Return (X, Y) of the center of cell containing provided text 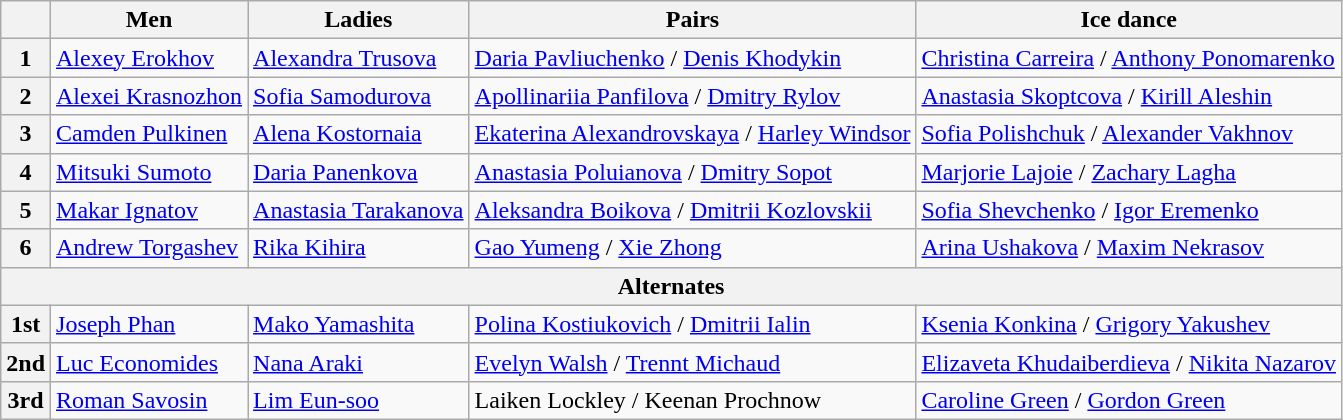
Joseph Phan (150, 324)
Anastasia Skoptcova / Kirill Aleshin (1129, 96)
2nd (26, 362)
Ice dance (1129, 20)
3 (26, 134)
Marjorie Lajoie / Zachary Lagha (1129, 172)
Mitsuki Sumoto (150, 172)
Evelyn Walsh / Trennt Michaud (692, 362)
1 (26, 58)
Men (150, 20)
Anastasia Poluianova / Dmitry Sopot (692, 172)
Elizaveta Khudaiberdieva / Nikita Nazarov (1129, 362)
Ksenia Konkina / Grigory Yakushev (1129, 324)
Sofia Samodurova (359, 96)
Camden Pulkinen (150, 134)
Roman Savosin (150, 400)
Laiken Lockley / Keenan Prochnow (692, 400)
Arina Ushakova / Maxim Nekrasov (1129, 248)
Mako Yamashita (359, 324)
4 (26, 172)
Aleksandra Boikova / Dmitrii Kozlovskii (692, 210)
Anastasia Tarakanova (359, 210)
Alena Kostornaia (359, 134)
Sofia Shevchenko / Igor Eremenko (1129, 210)
Ekaterina Alexandrovskaya / Harley Windsor (692, 134)
Daria Panenkova (359, 172)
3rd (26, 400)
Alternates (672, 286)
Sofia Polishchuk / Alexander Vakhnov (1129, 134)
Caroline Green / Gordon Green (1129, 400)
Alexey Erokhov (150, 58)
Gao Yumeng / Xie Zhong (692, 248)
Christina Carreira / Anthony Ponomarenko (1129, 58)
6 (26, 248)
Makar Ignatov (150, 210)
5 (26, 210)
Alexandra Trusova (359, 58)
Ladies (359, 20)
Andrew Torgashev (150, 248)
Apollinariia Panfilova / Dmitry Rylov (692, 96)
Pairs (692, 20)
Luc Economides (150, 362)
Lim Eun-soo (359, 400)
Polina Kostiukovich / Dmitrii Ialin (692, 324)
1st (26, 324)
2 (26, 96)
Rika Kihira (359, 248)
Alexei Krasnozhon (150, 96)
Daria Pavliuchenko / Denis Khodykin (692, 58)
Nana Araki (359, 362)
